Find where the given text appears and provide that cell's center as (x, y) coordinate. 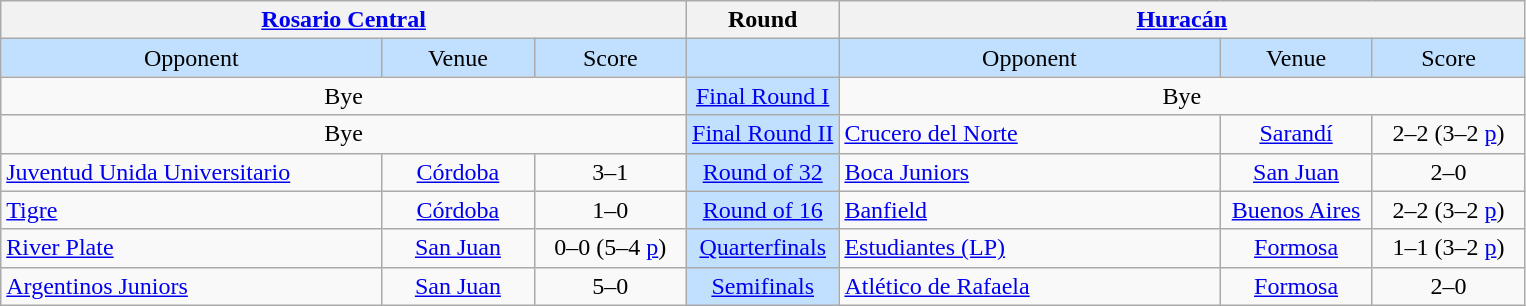
Round of 32 (763, 172)
River Plate (192, 248)
Buenos Aires (1296, 210)
Boca Juniors (1030, 172)
3–1 (610, 172)
Crucero del Norte (1030, 134)
Juventud Unida Universitario (192, 172)
Tigre (192, 210)
Quarterfinals (763, 248)
1–0 (610, 210)
Argentinos Juniors (192, 286)
Huracán (1182, 20)
Final Round I (763, 96)
Semifinals (763, 286)
Sarandí (1296, 134)
Rosario Central (344, 20)
Round of 16 (763, 210)
Round (763, 20)
0–0 (5–4 p) (610, 248)
5–0 (610, 286)
1–1 (3–2 p) (1448, 248)
Banfield (1030, 210)
Estudiantes (LP) (1030, 248)
Final Round II (763, 134)
Atlético de Rafaela (1030, 286)
